Identify which cell holds the provided text, then report its [x, y] central coordinate. 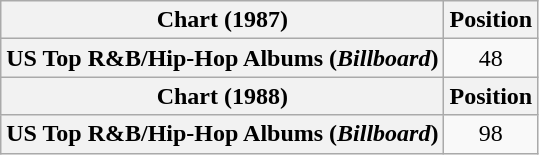
Chart (1988) [222, 96]
48 [491, 58]
Chart (1987) [222, 20]
98 [491, 134]
